Provide the [x, y] coordinate of the cell's center where the given text is located.  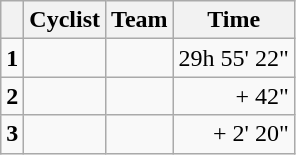
Time [234, 20]
Team [140, 20]
+ 2' 20" [234, 134]
1 [12, 58]
3 [12, 134]
Cyclist [65, 20]
2 [12, 96]
+ 42" [234, 96]
29h 55' 22" [234, 58]
